Search for the cell housing the specified text and yield its [X, Y] center coordinate. 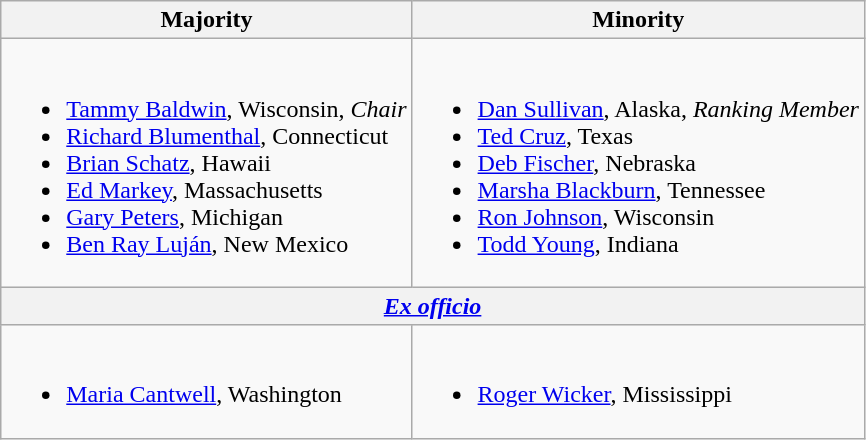
Minority [638, 20]
Roger Wicker, Mississippi [638, 382]
Dan Sullivan, Alaska, Ranking MemberTed Cruz, TexasDeb Fischer, NebraskaMarsha Blackburn, TennesseeRon Johnson, WisconsinTodd Young, Indiana [638, 163]
Majority [206, 20]
Maria Cantwell, Washington [206, 382]
Ex officio [433, 306]
